Pinpoint the cell where the given text exists, returning its (x, y) midpoint coordinate. 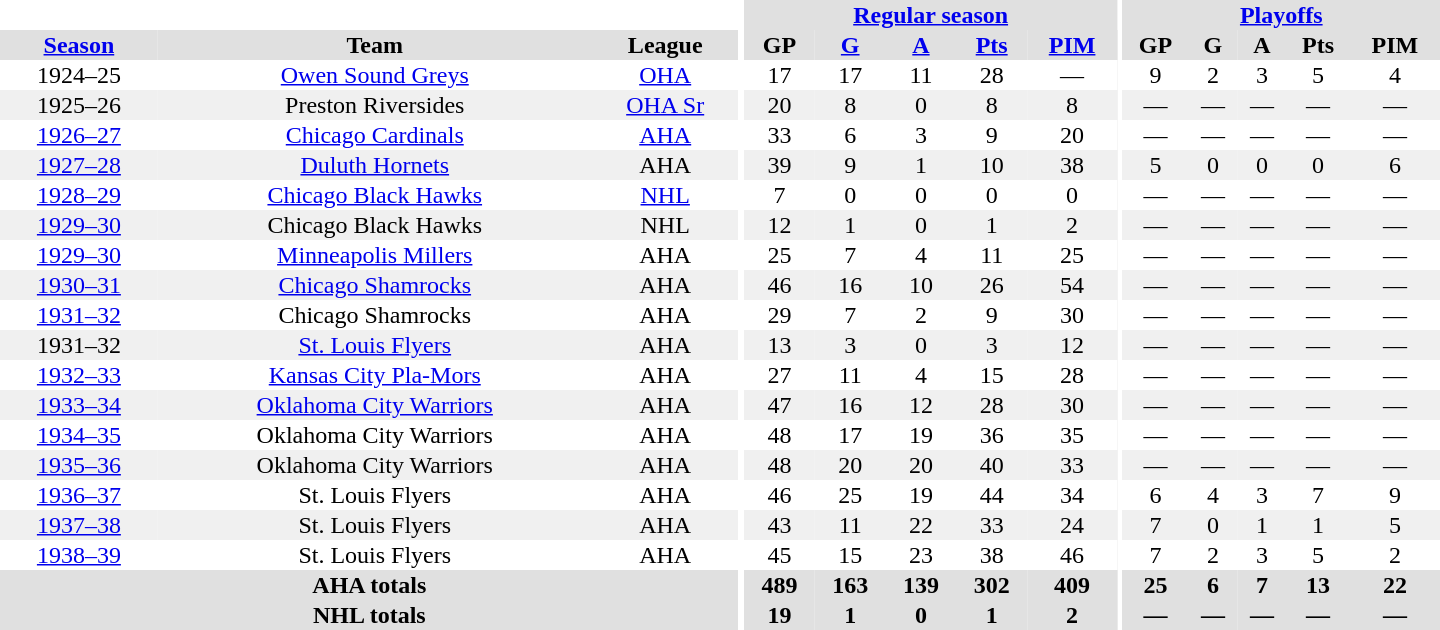
NHL totals (370, 615)
League (666, 45)
Duluth Hornets (375, 165)
44 (992, 495)
Team (375, 45)
43 (780, 525)
302 (992, 585)
409 (1072, 585)
1928–29 (79, 195)
29 (780, 315)
Season (79, 45)
1935–36 (79, 465)
54 (1072, 285)
139 (922, 585)
27 (780, 375)
Playoffs (1282, 15)
35 (1072, 435)
26 (992, 285)
1925–26 (79, 105)
Regular season (930, 15)
Minneapolis Millers (375, 255)
23 (922, 555)
36 (992, 435)
OHA Sr (666, 105)
Kansas City Pla-Mors (375, 375)
AHA totals (370, 585)
1927–28 (79, 165)
1938–39 (79, 555)
1937–38 (79, 525)
489 (780, 585)
39 (780, 165)
1930–31 (79, 285)
45 (780, 555)
1934–35 (79, 435)
1936–37 (79, 495)
24 (1072, 525)
40 (992, 465)
34 (1072, 495)
1933–34 (79, 405)
1926–27 (79, 135)
47 (780, 405)
OHA (666, 75)
Owen Sound Greys (375, 75)
Preston Riversides (375, 105)
163 (850, 585)
Chicago Cardinals (375, 135)
1932–33 (79, 375)
1924–25 (79, 75)
